Detect which cell encompasses the target text, then output its (X, Y) center coordinate. 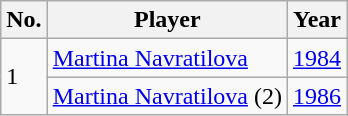
1986 (316, 96)
Martina Navratilova (2) (167, 96)
No. (24, 20)
1984 (316, 58)
1 (24, 77)
Player (167, 20)
Year (316, 20)
Martina Navratilova (167, 58)
